Output the [x, y] coordinate of the center of the cell containing the given text.  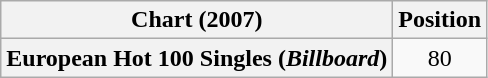
Chart (2007) [197, 20]
80 [440, 58]
Position [440, 20]
European Hot 100 Singles (Billboard) [197, 58]
